Pinpoint the cell where the given text exists, returning its [X, Y] midpoint coordinate. 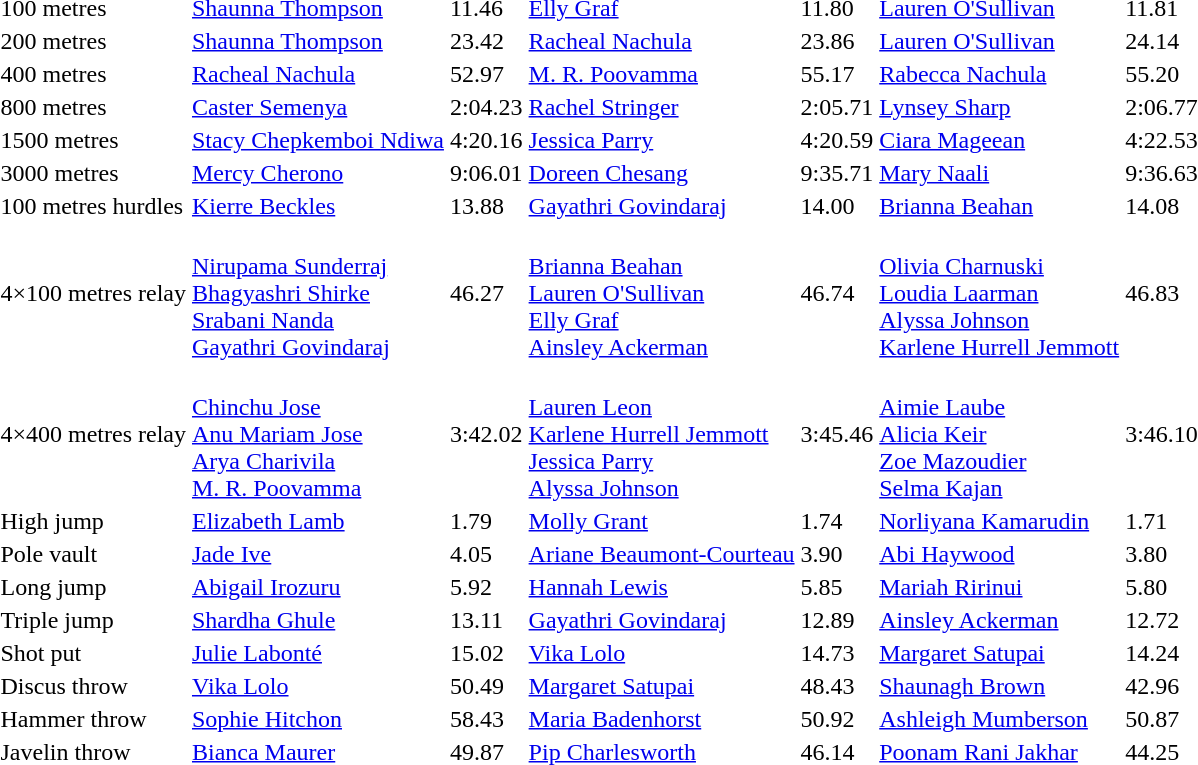
5.85 [837, 587]
Elizabeth Lamb [318, 521]
3:45.46 [837, 434]
1.79 [486, 521]
Doreen Chesang [662, 173]
52.97 [486, 74]
Olivia CharnuskiLoudia LaarmanAlyssa JohnsonKarlene Hurrell Jemmott [1000, 293]
Shardha Ghule [318, 620]
13.11 [486, 620]
Kierre Beckles [318, 206]
46.74 [837, 293]
46.27 [486, 293]
Jade Ive [318, 554]
50.49 [486, 686]
Ainsley Ackerman [1000, 620]
14.00 [837, 206]
Mariah Ririnui [1000, 587]
Rabecca Nachula [1000, 74]
Shaunna Thompson [318, 41]
2:04.23 [486, 107]
Sophie Hitchon [318, 719]
Julie Labonté [318, 653]
3:42.02 [486, 434]
Caster Semenya [318, 107]
Mercy Cherono [318, 173]
2:05.71 [837, 107]
Brianna Beahan [1000, 206]
3.90 [837, 554]
23.42 [486, 41]
9:35.71 [837, 173]
4:20.59 [837, 140]
Hannah Lewis [662, 587]
5.92 [486, 587]
Aimie LaubeAlicia KeirZoe MazoudierSelma Kajan [1000, 434]
15.02 [486, 653]
Ariane Beaumont-Courteau [662, 554]
4:20.16 [486, 140]
Chinchu JoseAnu Mariam JoseArya CharivilaM. R. Poovamma [318, 434]
58.43 [486, 719]
Jessica Parry [662, 140]
55.17 [837, 74]
Molly Grant [662, 521]
13.88 [486, 206]
Rachel Stringer [662, 107]
50.92 [837, 719]
Nirupama SunderrajBhagyashri ShirkeSrabani NandaGayathri Govindaraj [318, 293]
M. R. Poovamma [662, 74]
1.74 [837, 521]
23.86 [837, 41]
12.89 [837, 620]
14.73 [837, 653]
Abi Haywood [1000, 554]
Lynsey Sharp [1000, 107]
Mary Naali [1000, 173]
Ciara Mageean [1000, 140]
4.05 [486, 554]
Stacy Chepkemboi Ndiwa [318, 140]
Lauren O'Sullivan [1000, 41]
Brianna BeahanLauren O'SullivanElly GrafAinsley Ackerman [662, 293]
48.43 [837, 686]
Abigail Irozuru [318, 587]
9:06.01 [486, 173]
Shaunagh Brown [1000, 686]
Lauren LeonKarlene Hurrell JemmottJessica ParryAlyssa Johnson [662, 434]
Maria Badenhorst [662, 719]
Norliyana Kamarudin [1000, 521]
Ashleigh Mumberson [1000, 719]
